Output the (x, y) coordinate of the center of the cell containing the given text.  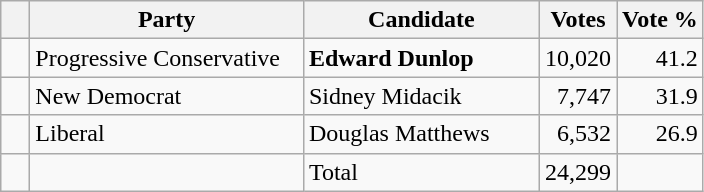
7,747 (578, 96)
Party (167, 20)
6,532 (578, 134)
Liberal (167, 134)
Douglas Matthews (421, 134)
Candidate (421, 20)
24,299 (578, 172)
Edward Dunlop (421, 58)
Progressive Conservative (167, 58)
26.9 (660, 134)
10,020 (578, 58)
41.2 (660, 58)
New Democrat (167, 96)
31.9 (660, 96)
Vote % (660, 20)
Votes (578, 20)
Sidney Midacik (421, 96)
Total (421, 172)
